Determine the [X, Y] coordinate at the center of the cell enclosing the given text.  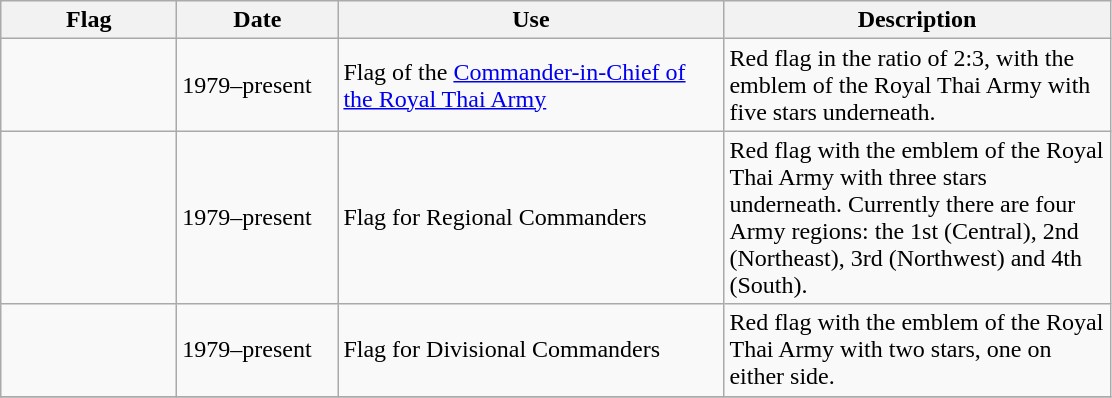
Date [258, 20]
Flag of the Commander-in-Chief of the Royal Thai Army [531, 85]
Flag for Divisional Commanders [531, 350]
Red flag in the ratio of 2:3, with the emblem of the Royal Thai Army with five stars underneath. [917, 85]
Flag [89, 20]
Use [531, 20]
Red flag with the emblem of the Royal Thai Army with two stars, one on either side. [917, 350]
Flag for Regional Commanders [531, 218]
Description [917, 20]
